Pinpoint the cell where the given text exists, returning its [X, Y] midpoint coordinate. 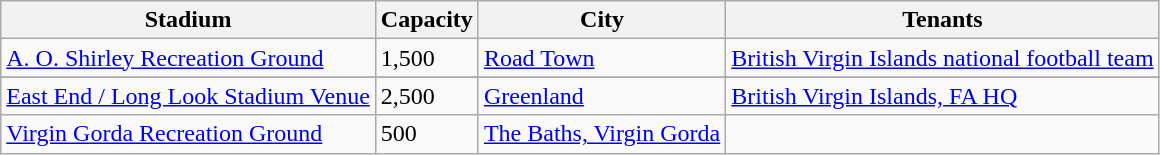
2,500 [426, 96]
1,500 [426, 58]
Capacity [426, 20]
Greenland [602, 96]
500 [426, 134]
Stadium [188, 20]
Road Town [602, 58]
The Baths, Virgin Gorda [602, 134]
Virgin Gorda Recreation Ground [188, 134]
Tenants [942, 20]
British Virgin Islands, FA HQ [942, 96]
A. O. Shirley Recreation Ground [188, 58]
British Virgin Islands national football team [942, 58]
East End / Long Look Stadium Venue [188, 96]
City [602, 20]
